Detect which cell encompasses the target text, then output its (x, y) center coordinate. 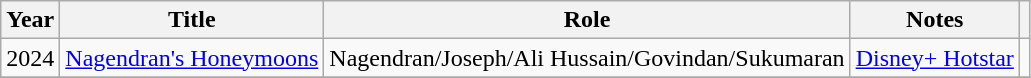
Nagendran's Honeymoons (192, 58)
Notes (934, 20)
Year (30, 20)
Nagendran/Joseph/Ali Hussain/Govindan/Sukumaran (587, 58)
2024 (30, 58)
Title (192, 20)
Role (587, 20)
Disney+ Hotstar (934, 58)
